Determine the [x, y] coordinate at the center of the cell enclosing the given text.  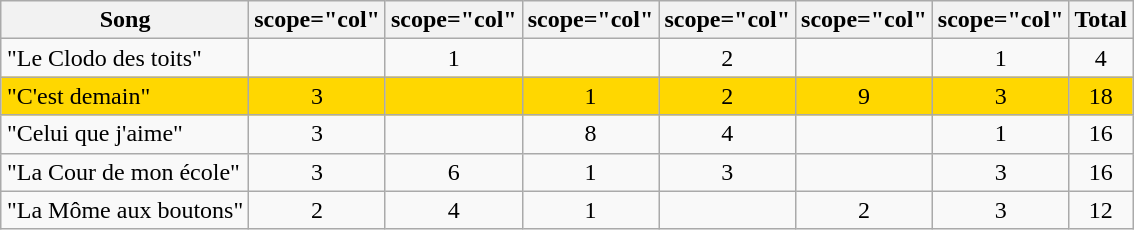
18 [1101, 96]
"La Môme aux boutons" [124, 210]
"C'est demain" [124, 96]
"La Cour de mon école" [124, 172]
12 [1101, 210]
"Celui que j'aime" [124, 134]
Song [124, 20]
6 [454, 172]
"Le Clodo des toits" [124, 58]
8 [590, 134]
Total [1101, 20]
9 [864, 96]
